Extract the (X, Y) coordinate from the center of the cell holding the provided text.  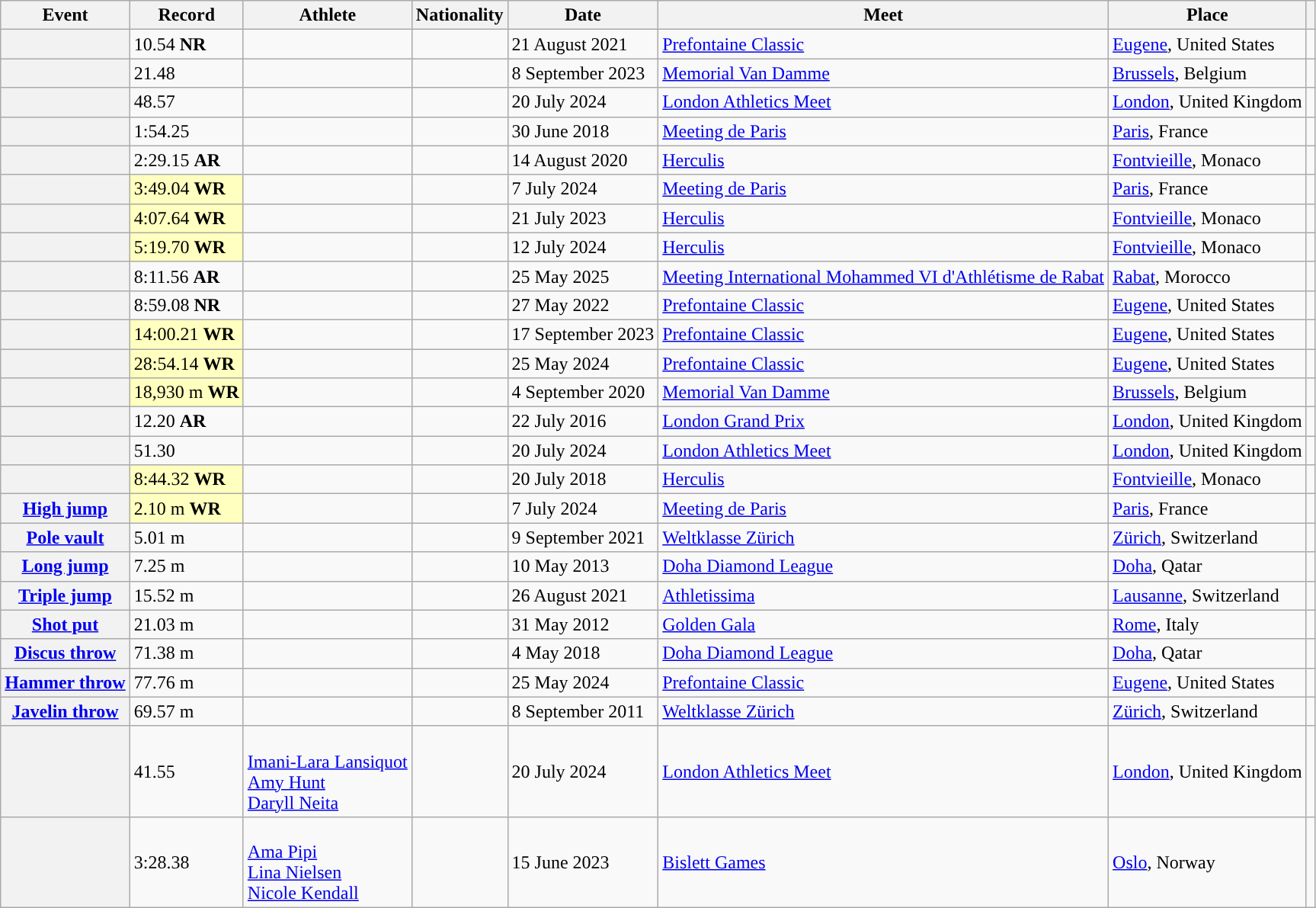
21.03 m (186, 624)
28:54.14 WR (186, 364)
4 September 2020 (583, 393)
Oslo, Norway (1208, 861)
71.38 m (186, 653)
Javelin throw (66, 711)
High jump (66, 509)
Triple jump (66, 595)
77.76 m (186, 682)
Discus throw (66, 653)
30 June 2018 (583, 131)
Meeting International Mohammed VI d'Athlétisme de Rabat (884, 276)
21.48 (186, 73)
26 August 2021 (583, 595)
Rome, Italy (1208, 624)
3:28.38 (186, 861)
Rabat, Morocco (1208, 276)
Imani-Lara LansiquotAmy HuntDaryll Neita (328, 772)
21 July 2023 (583, 218)
Athlete (328, 15)
12 July 2024 (583, 247)
Long jump (66, 566)
Golden Gala (884, 624)
9 September 2021 (583, 537)
12.20 AR (186, 422)
8:59.08 NR (186, 305)
Date (583, 15)
10 May 2013 (583, 566)
18,930 m WR (186, 393)
8 September 2023 (583, 73)
2.10 m WR (186, 509)
48.57 (186, 102)
Ama PipiLina NielsenNicole Kendall (328, 861)
2:29.15 AR (186, 160)
8:11.56 AR (186, 276)
1:54.25 (186, 131)
Nationality (459, 15)
Meet (884, 15)
8 September 2011 (583, 711)
20 July 2018 (583, 480)
7.25 m (186, 566)
17 September 2023 (583, 334)
Record (186, 15)
4 May 2018 (583, 653)
15 June 2023 (583, 861)
22 July 2016 (583, 422)
Bislett Games (884, 861)
31 May 2012 (583, 624)
14:00.21 WR (186, 334)
Athletissima (884, 595)
Lausanne, Switzerland (1208, 595)
Place (1208, 15)
51.30 (186, 451)
8:44.32 WR (186, 480)
London Grand Prix (884, 422)
14 August 2020 (583, 160)
27 May 2022 (583, 305)
25 May 2025 (583, 276)
Shot put (66, 624)
15.52 m (186, 595)
Hammer throw (66, 682)
5:19.70 WR (186, 247)
10.54 NR (186, 44)
5.01 m (186, 537)
3:49.04 WR (186, 189)
Event (66, 15)
Pole vault (66, 537)
4:07.64 WR (186, 218)
69.57 m (186, 711)
21 August 2021 (583, 44)
41.55 (186, 772)
